Detect which cell encompasses the target text, then output its (X, Y) center coordinate. 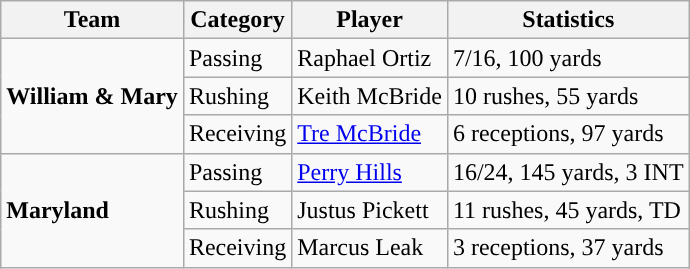
Player (370, 20)
Maryland (92, 210)
Marcus Leak (370, 248)
11 rushes, 45 yards, TD (568, 210)
Statistics (568, 20)
6 receptions, 97 yards (568, 134)
Perry Hills (370, 172)
16/24, 145 yards, 3 INT (568, 172)
Tre McBride (370, 134)
Category (237, 20)
Keith McBride (370, 96)
Raphael Ortiz (370, 58)
Justus Pickett (370, 210)
William & Mary (92, 96)
Team (92, 20)
7/16, 100 yards (568, 58)
3 receptions, 37 yards (568, 248)
10 rushes, 55 yards (568, 96)
